Return the (X, Y) coordinate for the center point of the cell that contains the specified text.  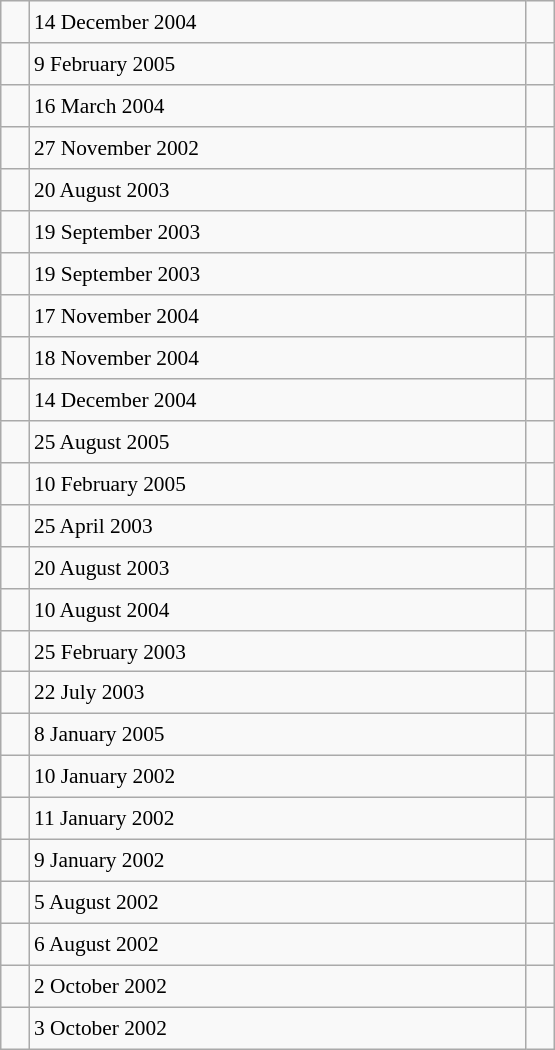
3 October 2002 (278, 1028)
16 March 2004 (278, 106)
11 January 2002 (278, 819)
6 August 2002 (278, 945)
27 November 2002 (278, 148)
18 November 2004 (278, 358)
10 February 2005 (278, 483)
22 July 2003 (278, 693)
10 August 2004 (278, 609)
25 August 2005 (278, 441)
2 October 2002 (278, 986)
9 January 2002 (278, 861)
10 January 2002 (278, 777)
9 February 2005 (278, 64)
25 February 2003 (278, 651)
17 November 2004 (278, 316)
8 January 2005 (278, 735)
5 August 2002 (278, 903)
25 April 2003 (278, 525)
